Return the [x, y] coordinate for the center point of the cell that contains the specified text.  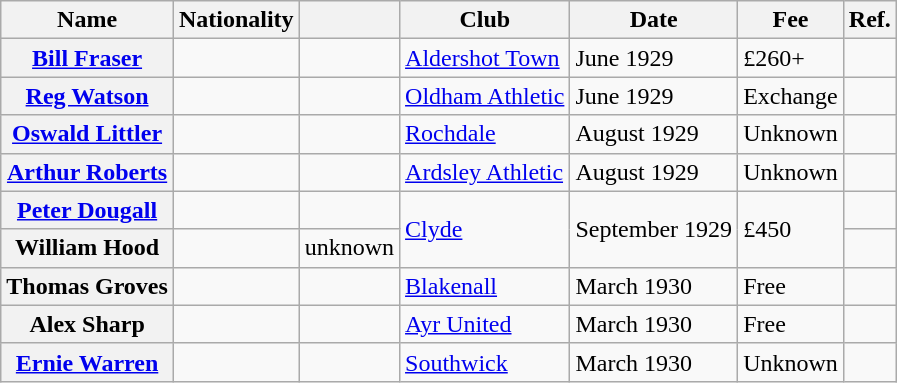
Oldham Athletic [485, 96]
£260+ [791, 58]
£450 [791, 229]
Ref. [870, 20]
Ayr United [485, 324]
Arthur Roberts [88, 172]
Fee [791, 20]
Blakenall [485, 286]
Ardsley Athletic [485, 172]
Alex Sharp [88, 324]
Name [88, 20]
Bill Fraser [88, 58]
Date [654, 20]
unknown [349, 248]
Aldershot Town [485, 58]
Ernie Warren [88, 362]
Reg Watson [88, 96]
Exchange [791, 96]
Thomas Groves [88, 286]
Peter Dougall [88, 210]
Southwick [485, 362]
Clyde [485, 229]
Rochdale [485, 134]
September 1929 [654, 229]
Club [485, 20]
Nationality [236, 20]
William Hood [88, 248]
Oswald Littler [88, 134]
